Return the [x, y] coordinate for the center point of the cell that contains the specified text.  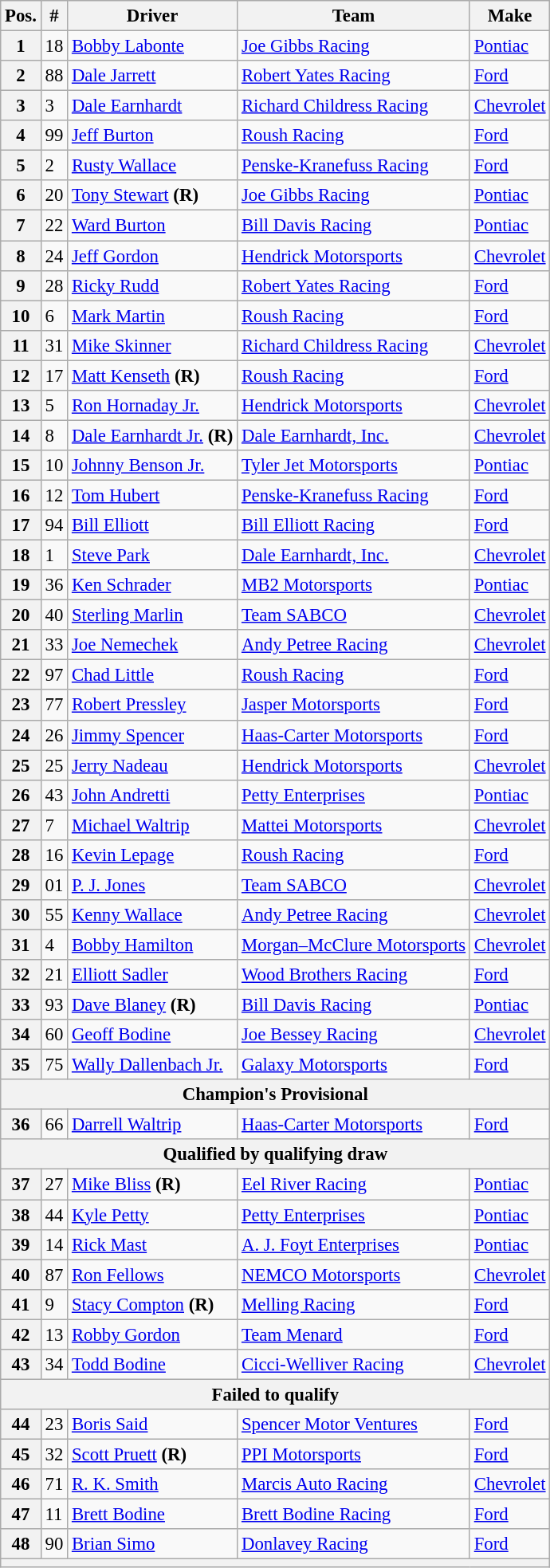
Ron Fellows [153, 1275]
Robby Gordon [153, 1334]
Kenny Wallace [153, 915]
Melling Racing [354, 1304]
Geoff Bodine [153, 1035]
Boris Said [153, 1425]
Rick Mast [153, 1244]
99 [54, 136]
Cicci-Welliver Racing [354, 1365]
Ken Schrader [153, 585]
Stacy Compton (R) [153, 1304]
Kevin Lepage [153, 855]
77 [54, 705]
37 [21, 1185]
Elliott Sadler [153, 975]
Morgan–McClure Motorsports [354, 945]
Dale Earnhardt [153, 106]
87 [54, 1275]
Mattei Motorsports [354, 825]
Team [354, 16]
Dale Jarrett [153, 76]
47 [21, 1515]
Champion's Provisional [276, 1094]
15 [21, 466]
Robert Pressley [153, 705]
66 [54, 1125]
Matt Kenseth (R) [153, 375]
Brett Bodine Racing [354, 1515]
Kyle Petty [153, 1215]
Wood Brothers Racing [354, 975]
88 [54, 76]
Bill Elliott [153, 525]
R. K. Smith [153, 1484]
Jerry Nadeau [153, 765]
Bill Elliott Racing [354, 525]
Jeff Burton [153, 136]
Bobby Labonte [153, 46]
Qualified by qualifying draw [276, 1155]
75 [54, 1065]
Failed to qualify [276, 1394]
Make [509, 16]
Steve Park [153, 556]
94 [54, 525]
Johnny Benson Jr. [153, 466]
Driver [153, 16]
# [54, 16]
29 [21, 885]
Scott Pruett (R) [153, 1454]
45 [21, 1454]
Jimmy Spencer [153, 735]
MB2 Motorsports [354, 585]
19 [21, 585]
35 [21, 1065]
Galaxy Motorsports [354, 1065]
Tyler Jet Motorsports [354, 466]
38 [21, 1215]
93 [54, 1005]
Wally Dallenbach Jr. [153, 1065]
Pos. [21, 16]
Brian Simo [153, 1544]
Chad Little [153, 675]
Bobby Hamilton [153, 945]
30 [21, 915]
Ward Burton [153, 226]
55 [54, 915]
Mike Skinner [153, 345]
Team Menard [354, 1334]
97 [54, 675]
Rusty Wallace [153, 166]
46 [21, 1484]
Dave Blaney (R) [153, 1005]
Jasper Motorsports [354, 705]
41 [21, 1304]
Jeff Gordon [153, 256]
Tony Stewart (R) [153, 195]
A. J. Foyt Enterprises [354, 1244]
Mike Bliss (R) [153, 1185]
Spencer Motor Ventures [354, 1425]
39 [21, 1244]
Sterling Marlin [153, 615]
Mark Martin [153, 316]
P. J. Jones [153, 885]
Joe Bessey Racing [354, 1035]
01 [54, 885]
71 [54, 1484]
Eel River Racing [354, 1185]
PPI Motorsports [354, 1454]
Tom Hubert [153, 495]
Donlavey Racing [354, 1544]
Marcis Auto Racing [354, 1484]
John Andretti [153, 795]
NEMCO Motorsports [354, 1275]
90 [54, 1544]
Todd Bodine [153, 1365]
Ron Hornaday Jr. [153, 406]
48 [21, 1544]
Ricky Rudd [153, 285]
42 [21, 1334]
60 [54, 1035]
Darrell Waltrip [153, 1125]
Michael Waltrip [153, 825]
Dale Earnhardt Jr. (R) [153, 435]
Joe Nemechek [153, 645]
Brett Bodine [153, 1515]
